Output the (X, Y) coordinate of the center of the cell containing the given text.  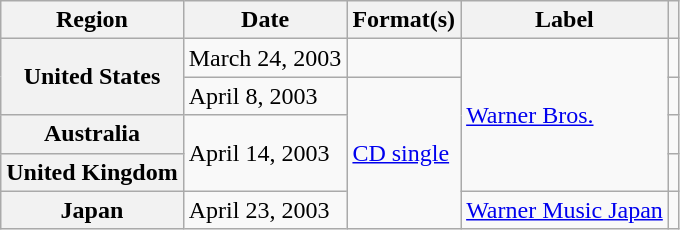
United Kingdom (92, 172)
CD single (404, 153)
Warner Bros. (565, 115)
April 8, 2003 (265, 96)
Date (265, 20)
Australia (92, 134)
United States (92, 77)
Japan (92, 210)
April 23, 2003 (265, 210)
Label (565, 20)
Format(s) (404, 20)
April 14, 2003 (265, 153)
Region (92, 20)
Warner Music Japan (565, 210)
March 24, 2003 (265, 58)
